Pinpoint the cell where the given text exists, returning its (x, y) midpoint coordinate. 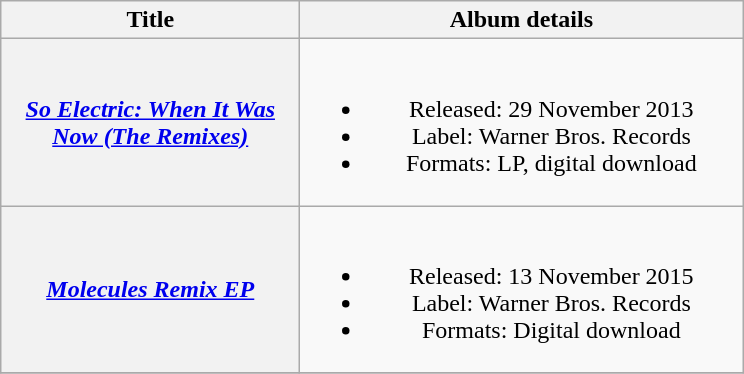
Released: 29 November 2013Label: Warner Bros. RecordsFormats: LP, digital download (522, 122)
Album details (522, 20)
Title (150, 20)
Released: 13 November 2015Label: Warner Bros. RecordsFormats: Digital download (522, 290)
Molecules Remix EP (150, 290)
So Electric: When It Was Now (The Remixes) (150, 122)
